For the text-containing cell, return its midpoint in (X, Y) coordinate format. 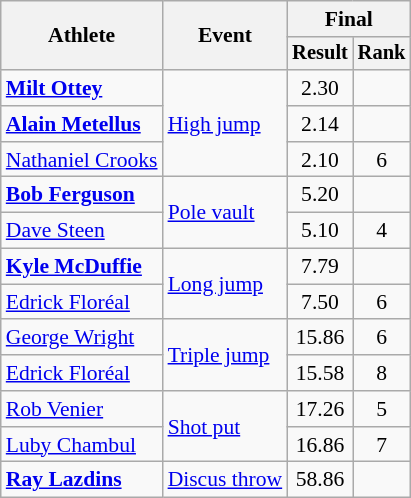
5 (382, 409)
Athlete (82, 36)
15.58 (320, 373)
George Wright (82, 338)
15.86 (320, 338)
Discus throw (226, 480)
Shot put (226, 426)
Long jump (226, 284)
Triple jump (226, 356)
Dave Steen (82, 231)
Rob Venier (82, 409)
Rank (382, 54)
7.50 (320, 302)
4 (382, 231)
Final (348, 19)
Kyle McDuffie (82, 267)
Result (320, 54)
7.79 (320, 267)
2.14 (320, 124)
5.20 (320, 195)
Event (226, 36)
16.86 (320, 445)
High jump (226, 124)
Alain Metellus (82, 124)
Milt Ottey (82, 88)
Nathaniel Crooks (82, 160)
Pole vault (226, 212)
17.26 (320, 409)
Luby Chambul (82, 445)
58.86 (320, 480)
7 (382, 445)
5.10 (320, 231)
2.30 (320, 88)
Bob Ferguson (82, 195)
2.10 (320, 160)
Ray Lazdins (82, 480)
8 (382, 373)
